Detect which cell encompasses the target text, then output its (X, Y) center coordinate. 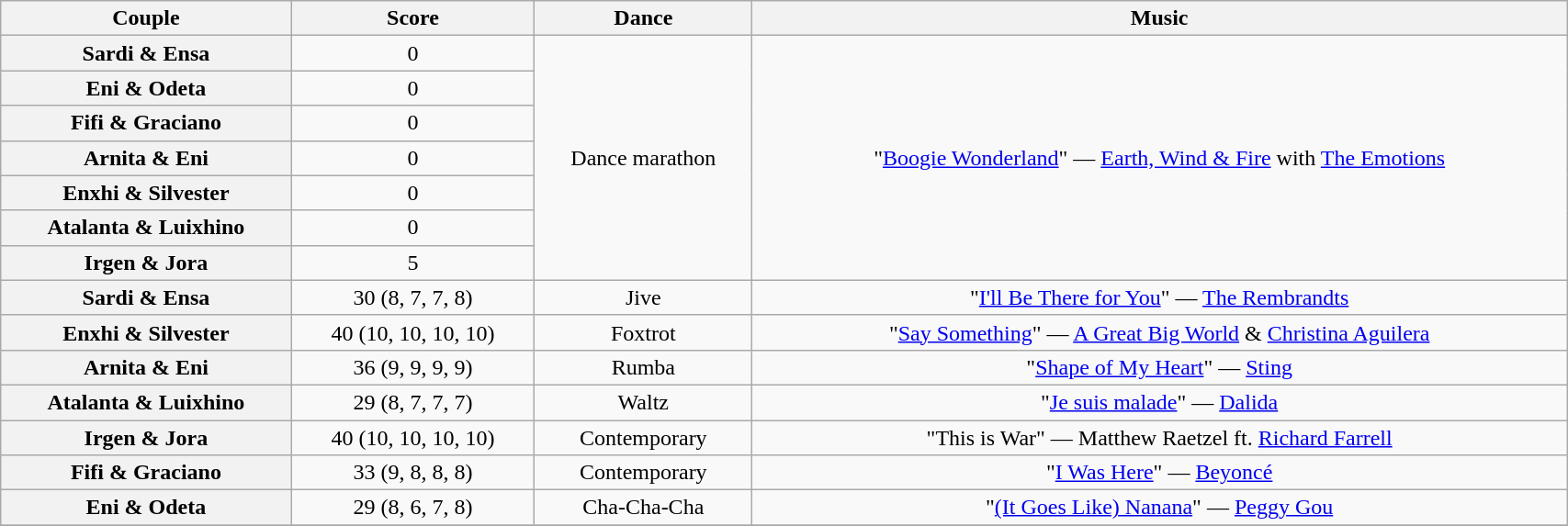
Dance marathon (643, 158)
Couple (146, 18)
Foxtrot (643, 332)
"This is War" — Matthew Raetzel ft. Richard Farrell (1159, 438)
Waltz (643, 402)
Cha-Cha-Cha (643, 508)
"I'll Be There for You" — The Rembrandts (1159, 297)
"Shape of My Heart" — Sting (1159, 367)
Score (413, 18)
29 (8, 6, 7, 8) (413, 508)
"Boogie Wonderland" — Earth, Wind & Fire with The Emotions (1159, 158)
30 (8, 7, 7, 8) (413, 297)
Rumba (643, 367)
29 (8, 7, 7, 7) (413, 402)
"(It Goes Like) Nanana" — Peggy Gou (1159, 508)
36 (9, 9, 9, 9) (413, 367)
5 (413, 263)
"Say Something" — A Great Big World & Christina Aguilera (1159, 332)
"Je suis malade" — Dalida (1159, 402)
Dance (643, 18)
Jive (643, 297)
"I Was Here" — Beyoncé (1159, 473)
33 (9, 8, 8, 8) (413, 473)
Music (1159, 18)
